Pinpoint the cell where the given text exists, returning its (x, y) midpoint coordinate. 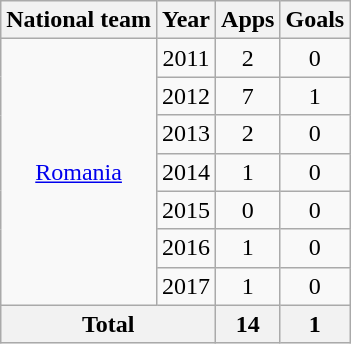
2014 (186, 172)
Goals (315, 20)
7 (248, 96)
National team (79, 20)
14 (248, 324)
2016 (186, 248)
2013 (186, 134)
2011 (186, 58)
Romania (79, 172)
Apps (248, 20)
2017 (186, 286)
2015 (186, 210)
Total (108, 324)
2012 (186, 96)
Year (186, 20)
